Return [x, y] of the center of cell containing provided text 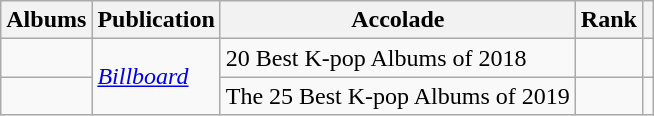
Billboard [156, 77]
Albums [46, 20]
20 Best K-pop Albums of 2018 [398, 58]
The 25 Best K-pop Albums of 2019 [398, 96]
Accolade [398, 20]
Publication [156, 20]
Rank [608, 20]
